From the cell containing the given text, extract its center point as (X, Y) coordinate. 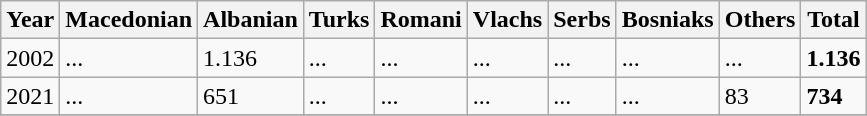
Vlachs (507, 20)
Romani (421, 20)
Others (760, 20)
83 (760, 96)
Turks (339, 20)
2021 (30, 96)
2002 (30, 58)
734 (834, 96)
Year (30, 20)
Macedonian (129, 20)
651 (251, 96)
Serbs (582, 20)
Albanian (251, 20)
Bosniaks (668, 20)
Total (834, 20)
